Search for the cell housing the specified text and yield its (X, Y) center coordinate. 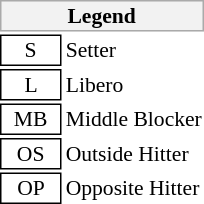
Libero (134, 85)
MB (30, 120)
OP (30, 188)
Outside Hitter (134, 154)
S (30, 50)
Setter (134, 50)
L (30, 85)
Middle Blocker (134, 120)
OS (30, 154)
Legend (102, 16)
Opposite Hitter (134, 188)
